Identify which cell holds the provided text, then report its [x, y] central coordinate. 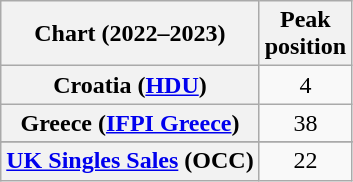
38 [305, 123]
22 [305, 161]
Peakposition [305, 34]
Greece (IFPI Greece) [130, 123]
Croatia (HDU) [130, 85]
UK Singles Sales (OCC) [130, 161]
Chart (2022–2023) [130, 34]
4 [305, 85]
